Capture the cell that displays the provided text and extract its (X, Y) central coordinate. 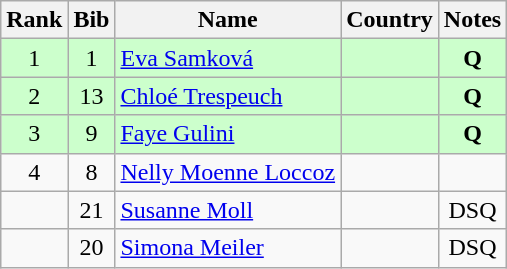
21 (92, 210)
Simona Meiler (228, 248)
Rank (34, 20)
Name (228, 20)
Faye Gulini (228, 134)
9 (92, 134)
Bib (92, 20)
2 (34, 96)
Eva Samková (228, 58)
13 (92, 96)
Susanne Moll (228, 210)
3 (34, 134)
4 (34, 172)
20 (92, 248)
Notes (472, 20)
Chloé Trespeuch (228, 96)
Country (390, 20)
Nelly Moenne Loccoz (228, 172)
8 (92, 172)
